Search for the cell housing the specified text and yield its (x, y) center coordinate. 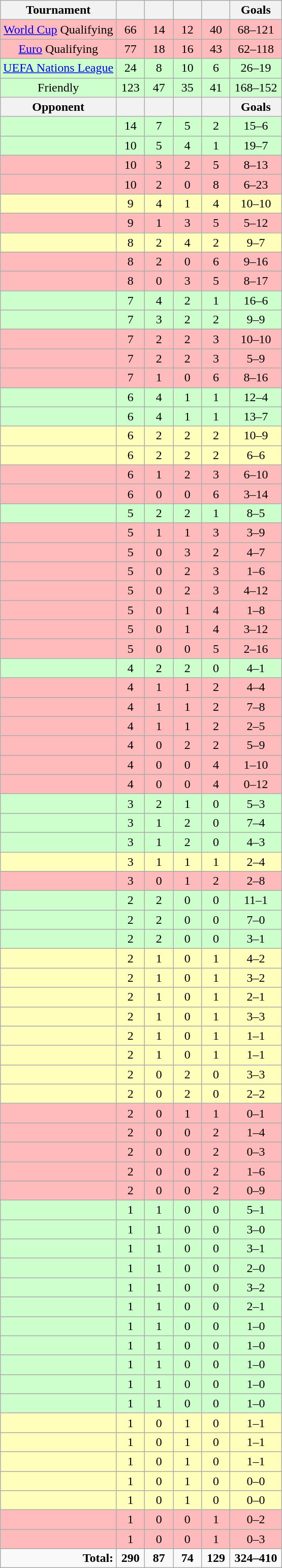
16–6 (256, 300)
18 (159, 49)
7–4 (256, 823)
Opponent (58, 107)
0–1 (256, 1113)
129 (216, 1558)
15–6 (256, 126)
1–4 (256, 1132)
2–2 (256, 1094)
8–16 (256, 378)
Friendly (58, 87)
168–152 (256, 87)
12 (187, 29)
9–9 (256, 320)
2–8 (256, 881)
2–5 (256, 726)
UEFA Nations League (58, 68)
4–4 (256, 687)
9–16 (256, 262)
40 (216, 29)
35 (187, 87)
2–0 (256, 1268)
47 (159, 87)
0–12 (256, 784)
6–6 (256, 455)
7–0 (256, 920)
9–7 (256, 243)
8–17 (256, 281)
77 (131, 49)
12–4 (256, 397)
19–7 (256, 145)
41 (216, 87)
5–3 (256, 803)
68–121 (256, 29)
87 (159, 1558)
5–12 (256, 223)
0–9 (256, 1191)
26–19 (256, 68)
2–16 (256, 649)
3–0 (256, 1229)
Total: (58, 1558)
8–13 (256, 165)
4–3 (256, 842)
8–5 (256, 513)
4–1 (256, 668)
Euro Qualifying (58, 49)
3–9 (256, 532)
4–12 (256, 591)
4–7 (256, 552)
1–8 (256, 610)
24 (131, 68)
3–14 (256, 494)
3–12 (256, 629)
66 (131, 29)
290 (131, 1558)
62–118 (256, 49)
7–8 (256, 707)
16 (187, 49)
4–2 (256, 958)
0–2 (256, 1520)
74 (187, 1558)
11–1 (256, 900)
10–9 (256, 436)
Tournament (58, 10)
123 (131, 87)
World Cup Qualifying (58, 29)
324–410 (256, 1558)
6–10 (256, 474)
6–23 (256, 184)
1–10 (256, 765)
5–1 (256, 1210)
13–7 (256, 416)
43 (216, 49)
2–4 (256, 862)
